Extract the [X, Y] coordinate from the center of the cell holding the provided text.  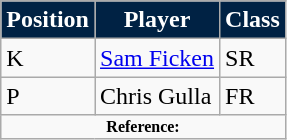
Chris Gulla [156, 96]
Class [253, 20]
Player [156, 20]
FR [253, 96]
Sam Ficken [156, 58]
Position [48, 20]
SR [253, 58]
Reference: [144, 127]
P [48, 96]
K [48, 58]
